Provide the (X, Y) coordinate of the cell's center where the given text is located.  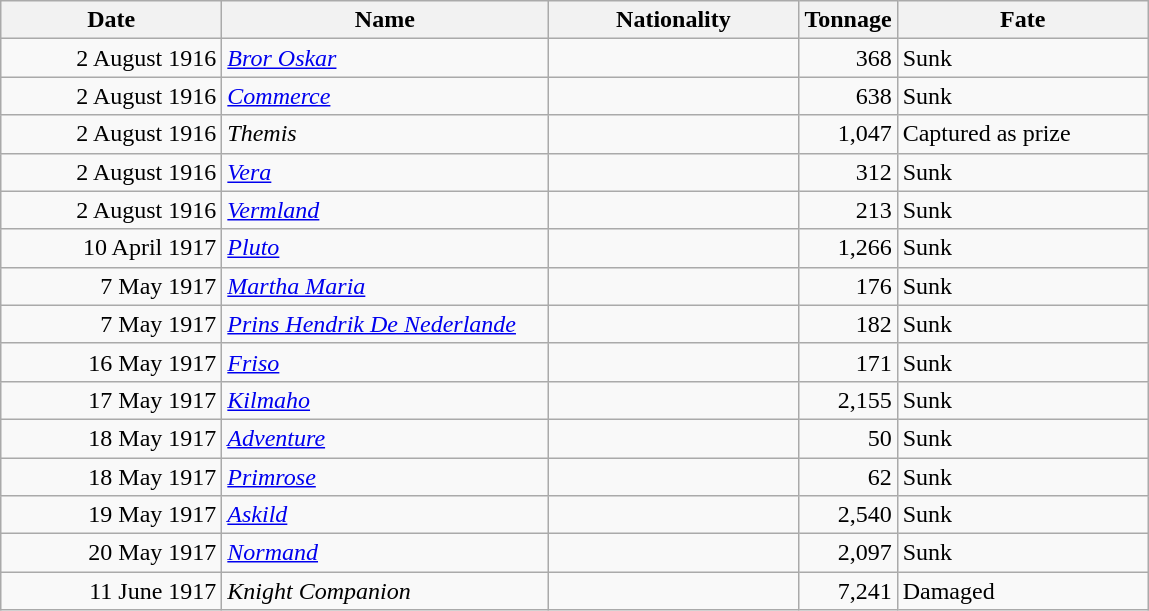
Askild (385, 515)
Pluto (385, 248)
Captured as prize (1022, 134)
Name (385, 20)
17 May 1917 (112, 400)
16 May 1917 (112, 362)
213 (848, 210)
50 (848, 438)
Vera (385, 172)
2,097 (848, 553)
20 May 1917 (112, 553)
Date (112, 20)
Primrose (385, 477)
7,241 (848, 591)
Adventure (385, 438)
2,155 (848, 400)
176 (848, 286)
Bror Oskar (385, 58)
638 (848, 96)
Friso (385, 362)
10 April 1917 (112, 248)
Normand (385, 553)
1,047 (848, 134)
368 (848, 58)
Themis (385, 134)
171 (848, 362)
2,540 (848, 515)
Damaged (1022, 591)
Nationality (674, 20)
182 (848, 324)
Tonnage (848, 20)
Knight Companion (385, 591)
Prins Hendrik De Nederlande (385, 324)
62 (848, 477)
Vermland (385, 210)
Commerce (385, 96)
312 (848, 172)
19 May 1917 (112, 515)
Martha Maria (385, 286)
Kilmaho (385, 400)
Fate (1022, 20)
1,266 (848, 248)
11 June 1917 (112, 591)
